Pinpoint the cell where the given text exists, returning its (x, y) midpoint coordinate. 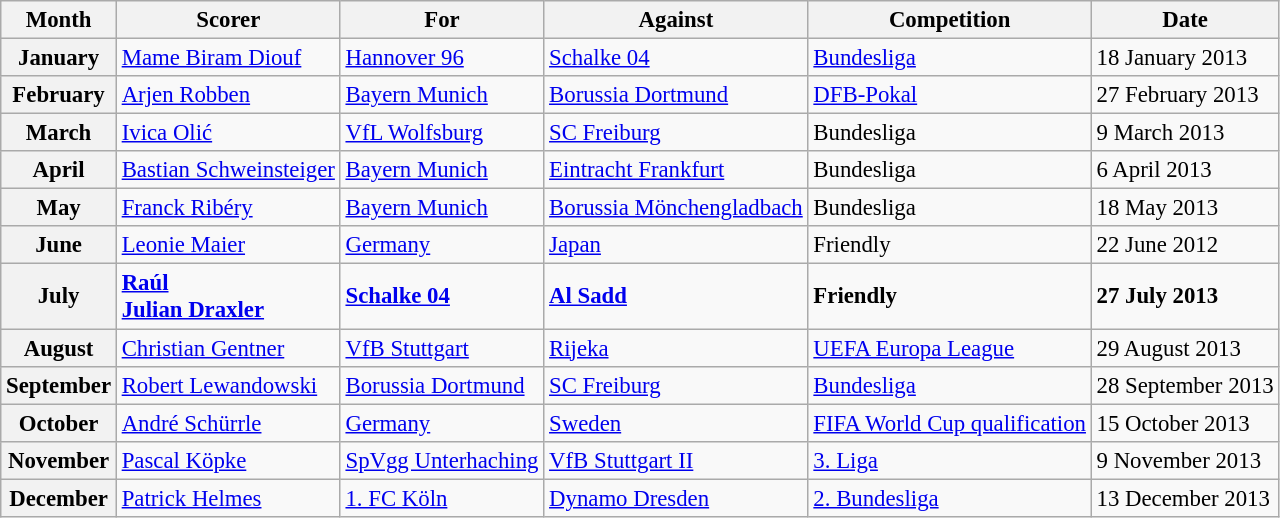
Ivica Olić (228, 133)
6 April 2013 (1185, 170)
Robert Lewandowski (228, 385)
December (59, 498)
February (59, 95)
May (59, 208)
18 May 2013 (1185, 208)
Al Sadd (676, 296)
Sweden (676, 423)
Borussia Mönchengladbach (676, 208)
For (442, 20)
RaúlJulian Draxler (228, 296)
Against (676, 20)
Leonie Maier (228, 245)
August (59, 348)
18 January 2013 (1185, 58)
April (59, 170)
June (59, 245)
Arjen Robben (228, 95)
VfB Stuttgart (442, 348)
Bastian Schweinsteiger (228, 170)
Japan (676, 245)
FIFA World Cup qualification (950, 423)
Hannover 96 (442, 58)
9 November 2013 (1185, 460)
Scorer (228, 20)
Rijeka (676, 348)
André Schürrle (228, 423)
28 September 2013 (1185, 385)
September (59, 385)
July (59, 296)
Franck Ribéry (228, 208)
13 December 2013 (1185, 498)
29 August 2013 (1185, 348)
27 July 2013 (1185, 296)
22 June 2012 (1185, 245)
October (59, 423)
DFB-Pokal (950, 95)
Dynamo Dresden (676, 498)
SpVgg Unterhaching (442, 460)
March (59, 133)
November (59, 460)
VfB Stuttgart II (676, 460)
Patrick Helmes (228, 498)
Date (1185, 20)
VfL Wolfsburg (442, 133)
9 March 2013 (1185, 133)
3. Liga (950, 460)
Pascal Köpke (228, 460)
27 February 2013 (1185, 95)
Mame Biram Diouf (228, 58)
Competition (950, 20)
Eintracht Frankfurt (676, 170)
Christian Gentner (228, 348)
1. FC Köln (442, 498)
UEFA Europa League (950, 348)
Month (59, 20)
15 October 2013 (1185, 423)
January (59, 58)
2. Bundesliga (950, 498)
